Return (X, Y) of the center of cell containing provided text 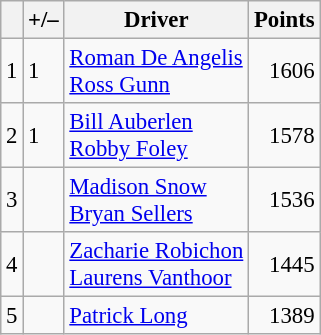
1578 (284, 136)
1389 (284, 316)
Driver (156, 20)
Roman De Angelis Ross Gunn (156, 72)
Zacharie Robichon Laurens Vanthoor (156, 264)
Patrick Long (156, 316)
1606 (284, 72)
5 (12, 316)
Madison Snow Bryan Sellers (156, 200)
1445 (284, 264)
4 (12, 264)
Points (284, 20)
+/– (44, 20)
Bill Auberlen Robby Foley (156, 136)
3 (12, 200)
1536 (284, 200)
2 (12, 136)
